Detect which cell encompasses the target text, then output its [x, y] center coordinate. 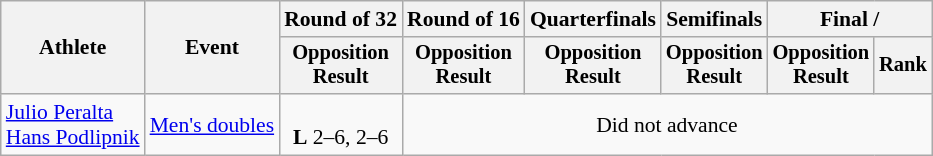
Final / [850, 19]
Semifinals [714, 19]
Julio PeraltaHans Podlipnik [73, 124]
Round of 16 [464, 19]
Men's doubles [212, 124]
Event [212, 48]
Did not advance [667, 124]
Rank [903, 66]
Round of 32 [340, 19]
Athlete [73, 48]
Quarterfinals [593, 19]
L 2–6, 2–6 [340, 124]
